Identify which cell holds the provided text, then report its [x, y] central coordinate. 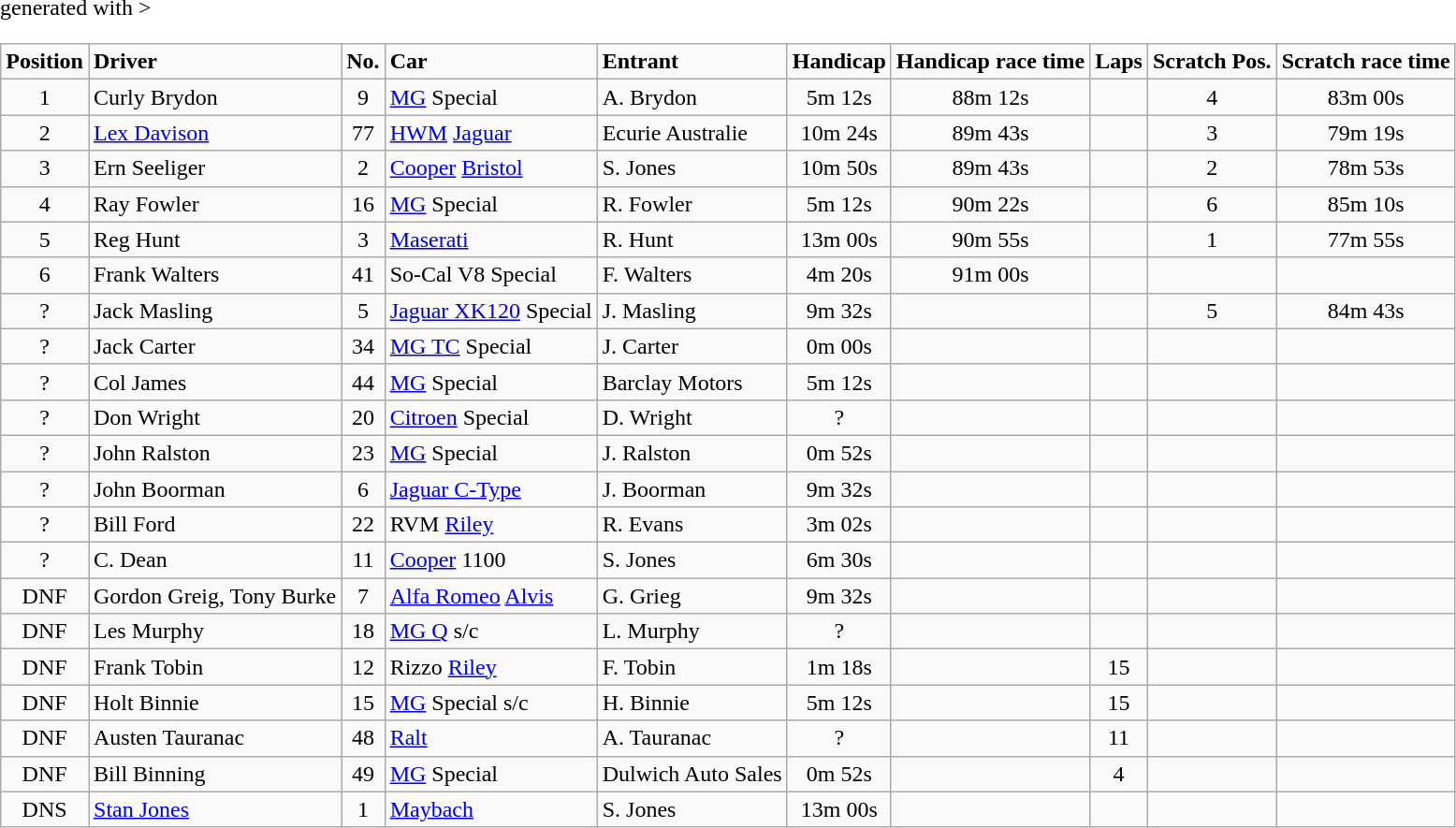
12 [363, 667]
H. Binnie [692, 703]
Barclay Motors [692, 382]
48 [363, 738]
Frank Walters [214, 275]
Jaguar XK120 Special [490, 311]
91m 00s [990, 275]
C. Dean [214, 560]
L. Murphy [692, 632]
Entrant [692, 62]
F. Tobin [692, 667]
16 [363, 204]
John Boorman [214, 489]
J. Ralston [692, 453]
Alfa Romeo Alvis [490, 596]
20 [363, 417]
3m 02s [838, 525]
R. Fowler [692, 204]
HWM Jaguar [490, 133]
Rizzo Riley [490, 667]
77m 55s [1366, 240]
John Ralston [214, 453]
Driver [214, 62]
22 [363, 525]
A. Tauranac [692, 738]
Don Wright [214, 417]
Austen Tauranac [214, 738]
90m 55s [990, 240]
Handicap [838, 62]
Jack Masling [214, 311]
Jaguar C-Type [490, 489]
Ecurie Australie [692, 133]
10m 24s [838, 133]
85m 10s [1366, 204]
Car [490, 62]
J. Masling [692, 311]
4m 20s [838, 275]
1m 18s [838, 667]
Bill Binning [214, 774]
F. Walters [692, 275]
Stan Jones [214, 809]
Citroen Special [490, 417]
6m 30s [838, 560]
Curly Brydon [214, 97]
90m 22s [990, 204]
G. Grieg [692, 596]
Maserati [490, 240]
49 [363, 774]
Reg Hunt [214, 240]
41 [363, 275]
MG Q s/c [490, 632]
78m 53s [1366, 168]
R. Hunt [692, 240]
Gordon Greig, Tony Burke [214, 596]
Maybach [490, 809]
No. [363, 62]
MG TC Special [490, 346]
Col James [214, 382]
84m 43s [1366, 311]
10m 50s [838, 168]
Ray Fowler [214, 204]
Cooper 1100 [490, 560]
Ralt [490, 738]
88m 12s [990, 97]
Dulwich Auto Sales [692, 774]
J. Carter [692, 346]
Cooper Bristol [490, 168]
J. Boorman [692, 489]
DNS [45, 809]
Frank Tobin [214, 667]
Les Murphy [214, 632]
Lex Davison [214, 133]
D. Wright [692, 417]
Ern Seeliger [214, 168]
44 [363, 382]
Laps [1119, 62]
R. Evans [692, 525]
Scratch Pos. [1212, 62]
79m 19s [1366, 133]
Bill Ford [214, 525]
77 [363, 133]
Position [45, 62]
7 [363, 596]
83m 00s [1366, 97]
Holt Binnie [214, 703]
RVM Riley [490, 525]
23 [363, 453]
34 [363, 346]
Handicap race time [990, 62]
So-Cal V8 Special [490, 275]
0m 00s [838, 346]
9 [363, 97]
MG Special s/c [490, 703]
A. Brydon [692, 97]
18 [363, 632]
Scratch race time [1366, 62]
Jack Carter [214, 346]
